Extract the [X, Y] coordinate from the center of the cell holding the provided text.  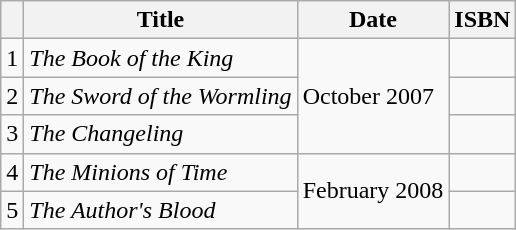
October 2007 [373, 96]
February 2008 [373, 191]
5 [12, 210]
1 [12, 58]
The Changeling [160, 134]
ISBN [482, 20]
The Author's Blood [160, 210]
The Minions of Time [160, 172]
Date [373, 20]
2 [12, 96]
Title [160, 20]
3 [12, 134]
4 [12, 172]
The Sword of the Wormling [160, 96]
The Book of the King [160, 58]
